Determine the (x, y) coordinate at the center of the cell enclosing the given text.  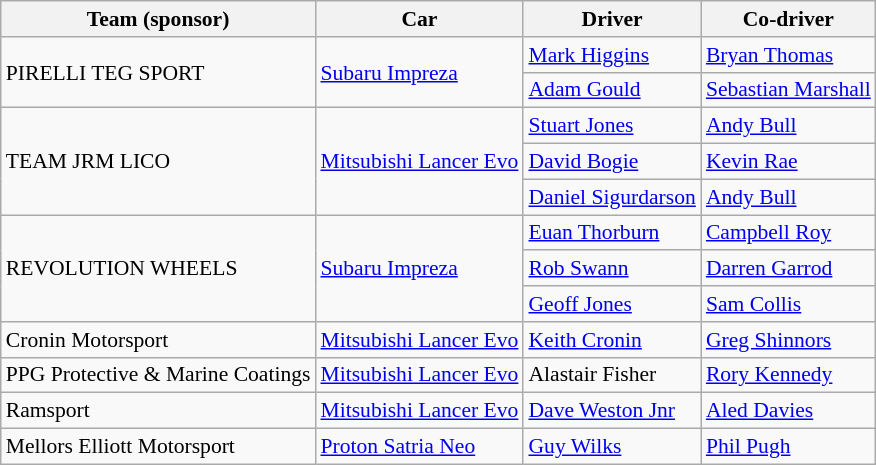
Mellors Elliott Motorsport (158, 447)
Greg Shinnors (788, 340)
Ramsport (158, 411)
Car (419, 19)
Adam Gould (612, 90)
REVOLUTION WHEELS (158, 268)
Darren Garrod (788, 269)
Mark Higgins (612, 55)
Rory Kennedy (788, 375)
TEAM JRM LICO (158, 162)
Campbell Roy (788, 233)
Phil Pugh (788, 447)
Guy Wilks (612, 447)
PPG Protective & Marine Coatings (158, 375)
Geoff Jones (612, 304)
Stuart Jones (612, 126)
Aled Davies (788, 411)
David Bogie (612, 162)
Team (sponsor) (158, 19)
Proton Satria Neo (419, 447)
Sebastian Marshall (788, 90)
Cronin Motorsport (158, 340)
Daniel Sigurdarson (612, 197)
Dave Weston Jnr (612, 411)
Rob Swann (612, 269)
PIRELLI TEG SPORT (158, 72)
Kevin Rae (788, 162)
Bryan Thomas (788, 55)
Sam Collis (788, 304)
Driver (612, 19)
Co-driver (788, 19)
Euan Thorburn (612, 233)
Alastair Fisher (612, 375)
Keith Cronin (612, 340)
